Provide the (x, y) coordinate of the cell's center where the given text is located.  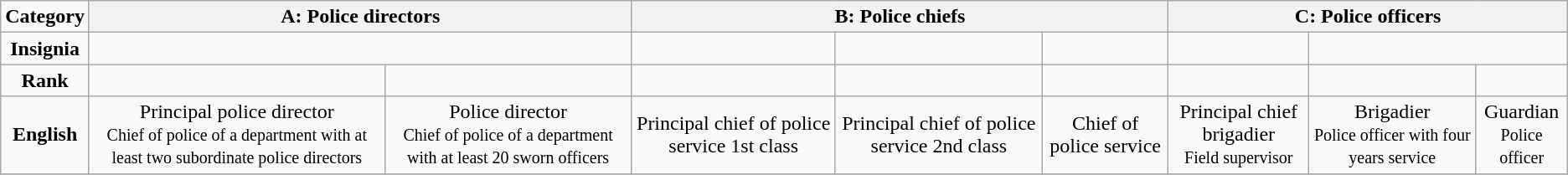
C: Police officers (1368, 17)
Insignia (45, 49)
Principal chief brigadierField supervisor (1239, 135)
Brigadier Police officer with four years service (1392, 135)
Principal chief of police service 2nd class (938, 135)
Principal chief of police service 1st class (734, 135)
GuardianPolice officer (1521, 135)
English (45, 135)
Police directorChief of police of a department with at least 20 sworn officers (508, 135)
Principal police directorChief of police of a department with at least two subordinate police directors (236, 135)
A: Police directors (360, 17)
B: Police chiefs (900, 17)
Rank (45, 80)
Chief of police service (1106, 135)
Category (45, 17)
